Output the (X, Y) coordinate of the center of the cell containing the given text.  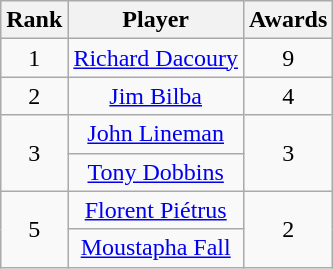
John Lineman (156, 134)
Florent Piétrus (156, 210)
Rank (34, 20)
Moustapha Fall (156, 248)
Richard Dacoury (156, 58)
4 (288, 96)
1 (34, 58)
5 (34, 229)
Player (156, 20)
Tony Dobbins (156, 172)
9 (288, 58)
Jim Bilba (156, 96)
Awards (288, 20)
